Extract the [x, y] coordinate from the center of the cell holding the provided text.  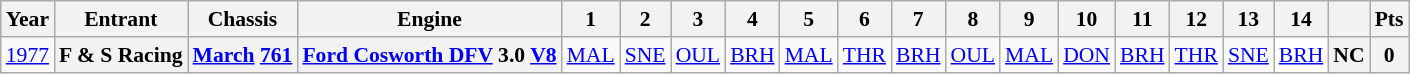
DON [1086, 55]
12 [1196, 19]
F & S Racing [120, 55]
14 [1302, 19]
Pts [1390, 19]
8 [973, 19]
Chassis [243, 19]
1 [591, 19]
1977 [28, 55]
11 [1142, 19]
March 761 [243, 55]
10 [1086, 19]
Ford Cosworth DFV 3.0 V8 [429, 55]
4 [752, 19]
Year [28, 19]
6 [864, 19]
2 [646, 19]
NC [1348, 55]
7 [918, 19]
Entrant [120, 19]
Engine [429, 19]
5 [809, 19]
13 [1248, 19]
3 [698, 19]
9 [1029, 19]
0 [1390, 55]
